Pinpoint the cell where the given text exists, returning its (X, Y) midpoint coordinate. 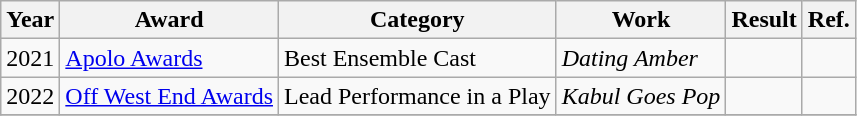
Work (641, 20)
2021 (30, 58)
Off West End Awards (170, 96)
2022 (30, 96)
Result (764, 20)
Award (170, 20)
Category (418, 20)
Kabul Goes Pop (641, 96)
Ref. (828, 20)
Apolo Awards (170, 58)
Year (30, 20)
Lead Performance in a Play (418, 96)
Best Ensemble Cast (418, 58)
Dating Amber (641, 58)
